Pinpoint the cell where the given text exists, returning its [x, y] midpoint coordinate. 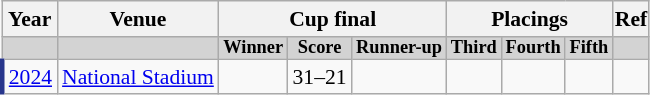
Score [320, 48]
Fifth [589, 48]
Venue [138, 19]
31–21 [320, 77]
Placings [529, 19]
Fourth [533, 48]
Runner-up [400, 48]
Winner [254, 48]
Cup final [333, 19]
Ref [632, 19]
Year [30, 19]
2024 [30, 77]
National Stadium [138, 77]
Third [474, 48]
